For the text-containing cell, return its midpoint in (X, Y) coordinate format. 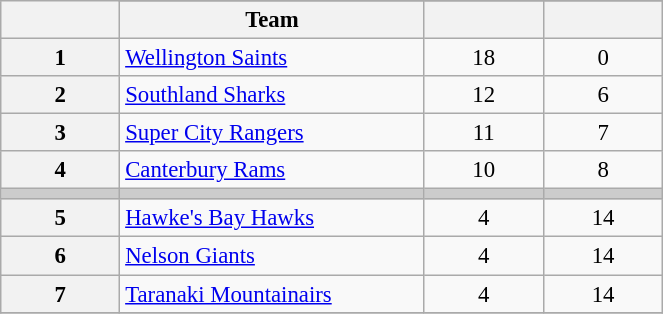
Taranaki Mountainairs (272, 294)
Canterbury Rams (272, 170)
Nelson Giants (272, 256)
18 (484, 58)
10 (484, 170)
Team (272, 20)
3 (60, 133)
11 (484, 133)
Super City Rangers (272, 133)
Hawke's Bay Hawks (272, 219)
0 (602, 58)
Wellington Saints (272, 58)
8 (602, 170)
2 (60, 95)
5 (60, 219)
Southland Sharks (272, 95)
1 (60, 58)
12 (484, 95)
